For the text-containing cell, return its midpoint in [X, Y] coordinate format. 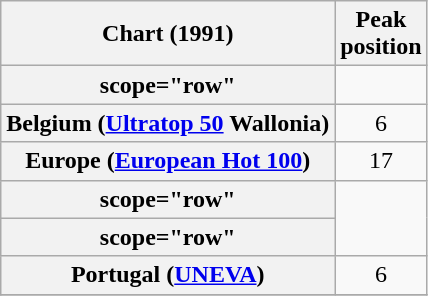
Portugal (UNEVA) [168, 275]
17 [381, 161]
Europe (European Hot 100) [168, 161]
Peakposition [381, 34]
Chart (1991) [168, 34]
Belgium (Ultratop 50 Wallonia) [168, 123]
